From the cell containing the given text, extract its center point as [X, Y] coordinate. 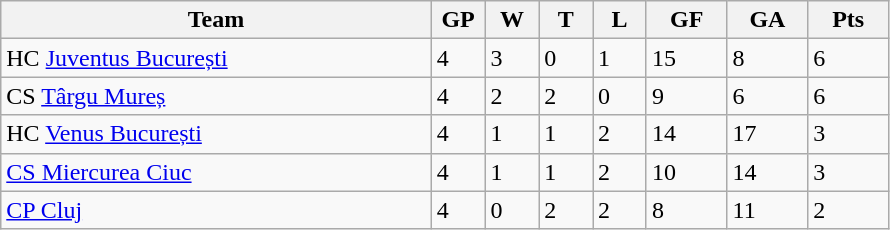
Pts [848, 20]
GF [686, 20]
L [620, 20]
15 [686, 58]
CP Cluj [216, 210]
10 [686, 172]
HC Juventus București [216, 58]
GA [768, 20]
11 [768, 210]
9 [686, 96]
CS Târgu Mureș [216, 96]
T [566, 20]
CS Miercurea Ciuc [216, 172]
GP [458, 20]
W [512, 20]
17 [768, 134]
Team [216, 20]
HC Venus București [216, 134]
